Pinpoint the cell where the given text exists, returning its (x, y) midpoint coordinate. 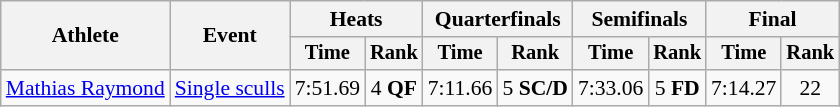
5 FD (677, 88)
Heats (356, 19)
Semifinals (640, 19)
22 (810, 88)
Single sculls (230, 88)
Mathias Raymond (86, 88)
Quarterfinals (498, 19)
Athlete (86, 36)
Final (772, 19)
4 QF (394, 88)
Event (230, 36)
7:14.27 (744, 88)
5 SC/D (535, 88)
7:51.69 (328, 88)
7:33.06 (610, 88)
7:11.66 (460, 88)
